Return [X, Y] of the center of cell containing provided text 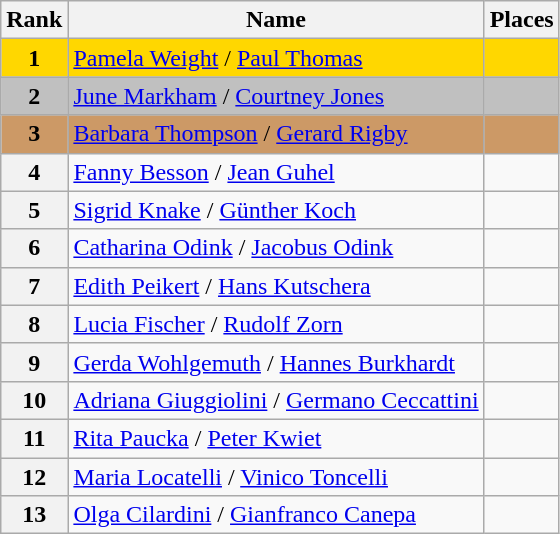
Olga Cilardini / Gianfranco Canepa [276, 515]
Fanny Besson / Jean Guhel [276, 172]
Lucia Fischer / Rudolf Zorn [276, 324]
6 [34, 248]
June Markham / Courtney Jones [276, 96]
Sigrid Knake / Günther Koch [276, 210]
Pamela Weight / Paul Thomas [276, 58]
3 [34, 134]
Maria Locatelli / Vinico Toncelli [276, 477]
Places [522, 20]
1 [34, 58]
11 [34, 438]
8 [34, 324]
Edith Peikert / Hans Kutschera [276, 286]
12 [34, 477]
Rita Paucka / Peter Kwiet [276, 438]
13 [34, 515]
Gerda Wohlgemuth / Hannes Burkhardt [276, 362]
Rank [34, 20]
5 [34, 210]
7 [34, 286]
9 [34, 362]
2 [34, 96]
Adriana Giuggiolini / Germano Ceccattini [276, 400]
10 [34, 400]
Barbara Thompson / Gerard Rigby [276, 134]
4 [34, 172]
Catharina Odink / Jacobus Odink [276, 248]
Name [276, 20]
